Capture the cell that displays the provided text and extract its (x, y) central coordinate. 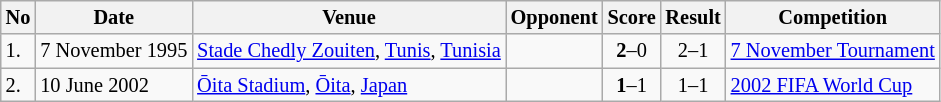
7 November Tournament (833, 51)
10 June 2002 (114, 85)
7 November 1995 (114, 51)
2–0 (632, 51)
Venue (348, 17)
Score (632, 17)
2002 FIFA World Cup (833, 85)
Ōita Stadium, Ōita, Japan (348, 85)
No (18, 17)
Date (114, 17)
Competition (833, 17)
1. (18, 51)
Opponent (554, 17)
Result (694, 17)
Stade Chedly Zouiten, Tunis, Tunisia (348, 51)
2. (18, 85)
2–1 (694, 51)
